Pinpoint the cell where the given text exists, returning its (x, y) midpoint coordinate. 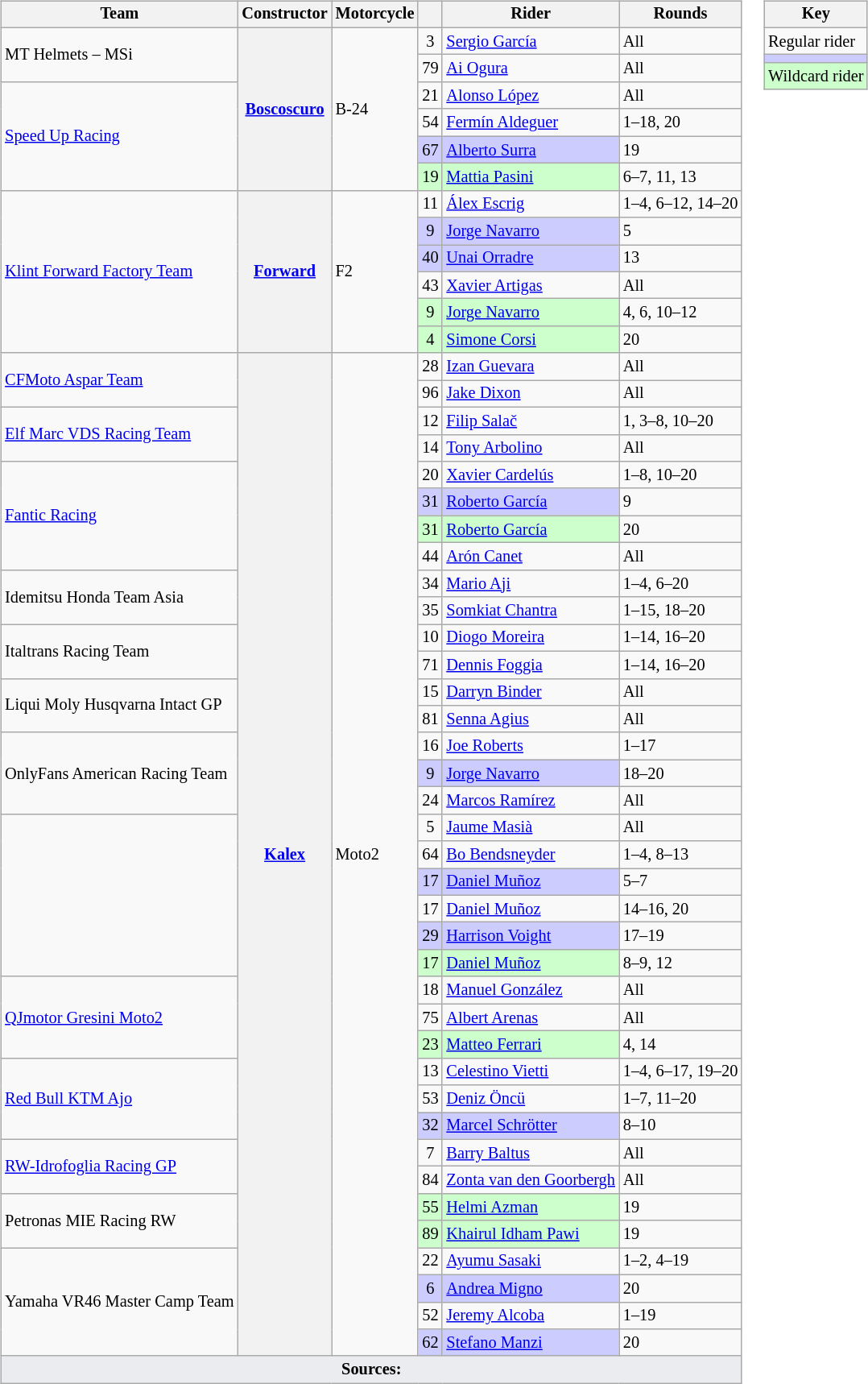
35 (430, 611)
Joe Roberts (530, 746)
Elf Marc VDS Racing Team (119, 433)
Xavier Cardelús (530, 475)
24 (430, 801)
Xavier Artigas (530, 285)
55 (430, 1208)
Deniz Öncü (530, 1099)
QJmotor Gresini Moto2 (119, 1017)
16 (430, 746)
1–4, 6–12, 14–20 (680, 204)
Matteo Ferrari (530, 1045)
Mattia Pasini (530, 177)
Dennis Foggia (530, 665)
Harrison Voight (530, 936)
Fantic Racing (119, 516)
Wildcard rider (816, 77)
8–9, 12 (680, 963)
Regular rider (816, 41)
Constructor (285, 15)
44 (430, 557)
Khairul Idham Pawi (530, 1234)
12 (430, 421)
Barry Baltus (530, 1153)
6–7, 11, 13 (680, 177)
4 (430, 340)
62 (430, 1343)
54 (430, 122)
Red Bull KTM Ajo (119, 1099)
67 (430, 150)
21 (430, 96)
B-24 (375, 109)
15 (430, 692)
1–2, 4–19 (680, 1262)
8–10 (680, 1126)
Simone Corsi (530, 340)
71 (430, 665)
Rounds (680, 15)
5–7 (680, 882)
96 (430, 394)
75 (430, 1017)
F2 (375, 271)
Bo Bendsneyder (530, 855)
Jaume Masià (530, 827)
17–19 (680, 936)
28 (430, 367)
Klint Forward Factory Team (119, 271)
1–8, 10–20 (680, 475)
Fermín Aldeguer (530, 122)
1–15, 18–20 (680, 611)
3 (430, 41)
Team (119, 15)
22 (430, 1262)
Unai Orradre (530, 259)
1–4, 6–17, 19–20 (680, 1071)
MT Helmets – MSi (119, 55)
Zonta van den Goorbergh (530, 1180)
34 (430, 583)
Senna Agius (530, 719)
Mario Aji (530, 583)
Boscoscuro (285, 109)
18 (430, 990)
81 (430, 719)
23 (430, 1045)
Jeremy Alcoba (530, 1316)
53 (430, 1099)
14–16, 20 (680, 909)
CFMoto Aspar Team (119, 380)
Alonso López (530, 96)
1–7, 11–20 (680, 1099)
1–4, 8–13 (680, 855)
Moto2 (375, 854)
Petronas MIE Racing RW (119, 1221)
89 (430, 1234)
Tony Arbolino (530, 448)
43 (430, 285)
40 (430, 259)
Sources: (371, 1369)
Marcos Ramírez (530, 801)
Jake Dixon (530, 394)
1, 3–8, 10–20 (680, 421)
Liqui Moly Husqvarna Intact GP (119, 706)
84 (430, 1180)
Yamaha VR46 Master Camp Team (119, 1302)
64 (430, 855)
Albert Arenas (530, 1017)
Key (816, 15)
Idemitsu Honda Team Asia (119, 596)
Diogo Moreira (530, 638)
Manuel González (530, 990)
1–19 (680, 1316)
4, 6, 10–12 (680, 313)
1–17 (680, 746)
Helmi Azman (530, 1208)
Álex Escrig (530, 204)
18–20 (680, 773)
Alberto Surra (530, 150)
1–18, 20 (680, 122)
OnlyFans American Racing Team (119, 773)
Ayumu Sasaki (530, 1262)
Celestino Vietti (530, 1071)
RW-Idrofoglia Racing GP (119, 1166)
79 (430, 68)
Speed Up Racing (119, 137)
Darryn Binder (530, 692)
Filip Salač (530, 421)
Sergio García (530, 41)
Andrea Migno (530, 1288)
7 (430, 1153)
Somkiat Chantra (530, 611)
Rider (530, 15)
11 (430, 204)
Motorcycle (375, 15)
4, 14 (680, 1045)
Ai Ogura (530, 68)
6 (430, 1288)
Forward (285, 271)
52 (430, 1316)
Arón Canet (530, 557)
32 (430, 1126)
1–4, 6–20 (680, 583)
Stefano Manzi (530, 1343)
Italtrans Racing Team (119, 651)
Marcel Schrötter (530, 1126)
10 (430, 638)
14 (430, 448)
29 (430, 936)
Izan Guevara (530, 367)
Kalex (285, 854)
